Capture the cell that displays the provided text and extract its (X, Y) central coordinate. 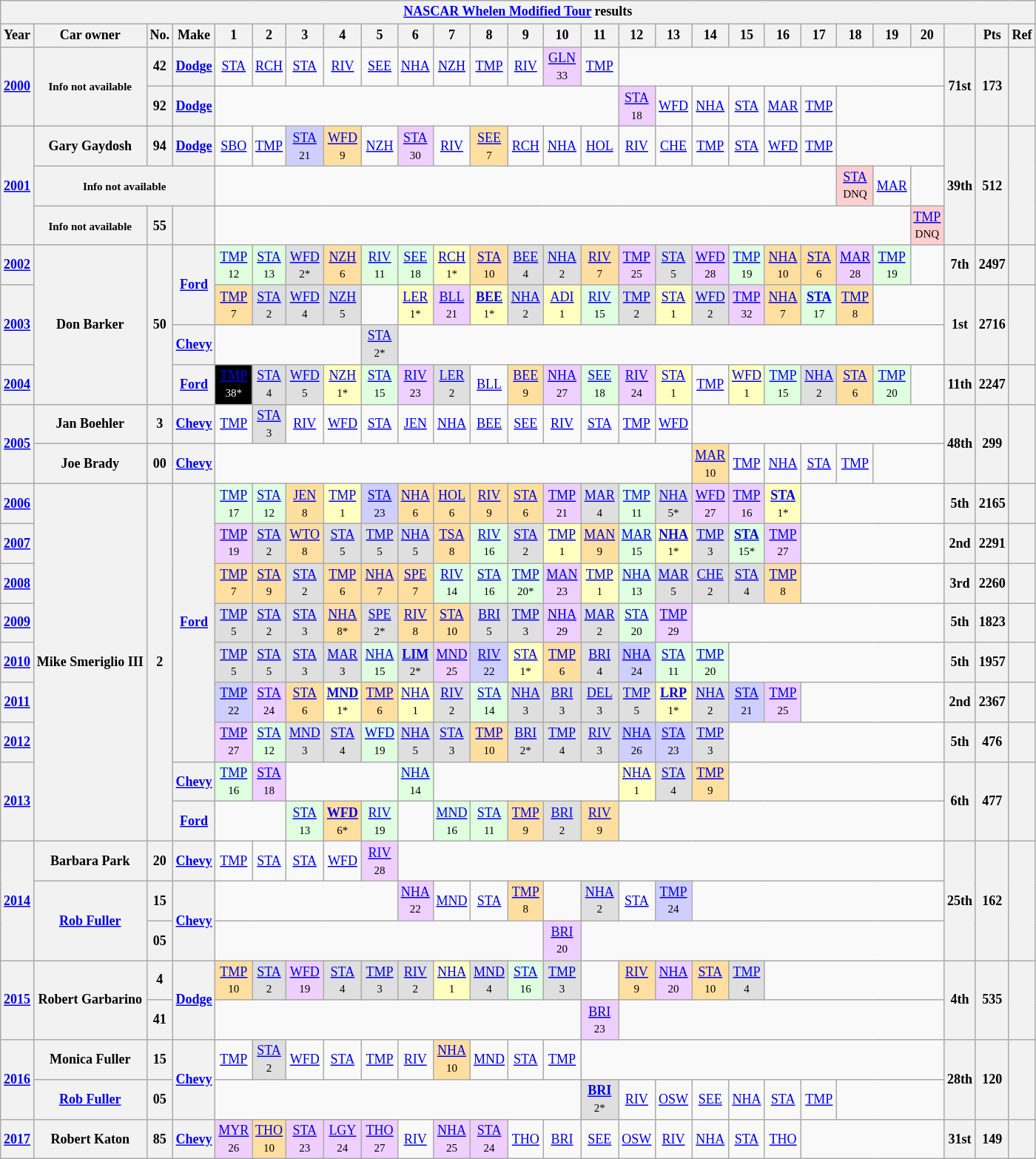
NZH 6 (343, 265)
MYR 26 (234, 1139)
BRI 4 (599, 662)
WFD 9 (343, 146)
NHA 15 (380, 662)
16 (783, 36)
2010 (18, 662)
Ref (1022, 36)
Don Barker (90, 324)
2002 (18, 265)
2165 (992, 503)
Pts (992, 36)
92 (160, 107)
SBO (234, 146)
STA DNQ (855, 186)
STA 2* (380, 345)
Year (18, 36)
STA 20 (637, 622)
6th (961, 801)
85 (160, 1139)
2000 (18, 86)
TMP 17 (234, 503)
ADI 1 (562, 305)
50 (160, 324)
NHA 8* (343, 622)
39th (961, 185)
Gary Gaydosh (90, 146)
BRI (562, 1139)
11 (599, 36)
MAR 10 (710, 464)
42 (160, 67)
94 (160, 146)
RCH 1* (451, 265)
WFD 2 (710, 305)
TMP 32 (747, 305)
BRI 5 (490, 622)
6 (415, 36)
NHA 27 (562, 384)
NASCAR Whelen Modified Tour results (518, 12)
2014 (18, 901)
TMP 22 (234, 702)
RIV 14 (451, 583)
RIV 23 (415, 384)
Make (194, 36)
NZH 1* (343, 384)
Robert Garbarino (90, 1001)
2011 (18, 702)
MND 4 (490, 981)
MAN 23 (562, 583)
TMP 2 (637, 305)
MAR 3 (343, 662)
31st (961, 1139)
MND 16 (451, 822)
299 (992, 444)
1st (961, 324)
TMP 12 (234, 265)
BEE (490, 424)
7 (451, 36)
STA 9 (269, 583)
120 (992, 1079)
STA 30 (415, 146)
1957 (992, 662)
STA 17 (819, 305)
162 (992, 901)
25th (961, 901)
JEN 8 (305, 503)
8 (490, 36)
BRI 3 (562, 702)
BEE 1* (490, 305)
2247 (992, 384)
THO 10 (269, 1139)
NHA 29 (562, 622)
LGY 24 (343, 1139)
LER 1* (415, 305)
RIV 24 (637, 384)
TSA 8 (451, 543)
CHE 2 (710, 583)
RIV 8 (415, 622)
RIV 16 (490, 543)
17 (819, 36)
2367 (992, 702)
1823 (992, 622)
9 (525, 36)
2291 (992, 543)
2001 (18, 185)
2003 (18, 324)
BEE 4 (525, 265)
TMP 38* (234, 384)
HOL 6 (451, 503)
2007 (18, 543)
CHE (673, 146)
TMP 29 (673, 622)
STA 14 (490, 702)
48th (961, 444)
TMP DNQ (927, 226)
NHA 3 (525, 702)
MND 1* (343, 702)
Mike Smeriglio III (90, 662)
MAR 2 (599, 622)
BLL (490, 384)
SEE 7 (490, 146)
535 (992, 1001)
13 (673, 36)
SPE 7 (415, 583)
JEN (415, 424)
12 (637, 36)
BEE 9 (525, 384)
RIV 7 (599, 265)
RIV 11 (380, 265)
TMP 15 (783, 384)
WTO 8 (305, 543)
RIV 28 (380, 861)
2016 (18, 1079)
Car owner (90, 36)
Joe Brady (90, 464)
2012 (18, 742)
00 (160, 464)
14 (710, 36)
No. (160, 36)
19 (892, 36)
MAR 4 (599, 503)
MAR 28 (855, 265)
173 (992, 86)
TMP 11 (637, 503)
MAR 5 (673, 583)
THO 27 (380, 1139)
NZH 5 (343, 305)
WFD 6* (343, 822)
NHA 26 (637, 742)
Robert Katon (90, 1139)
11th (961, 384)
5 (380, 36)
LIM 2* (415, 662)
NHA 24 (637, 662)
NHA 5* (673, 503)
BRI 20 (562, 941)
2017 (18, 1139)
WFD 1 (747, 384)
STA 15 (380, 384)
DEL 3 (599, 702)
LER 2 (451, 384)
10 (562, 36)
2005 (18, 444)
NHA 20 (673, 981)
MAN 9 (599, 543)
BLL 21 (451, 305)
NHA 13 (637, 583)
2004 (18, 384)
71st (961, 86)
SPE 2* (380, 622)
512 (992, 185)
BRI 23 (599, 1020)
RIV 3 (599, 742)
1 (234, 36)
4th (961, 1001)
7th (961, 265)
Jan Boehler (90, 424)
HOL (599, 146)
2497 (992, 265)
MAR 15 (637, 543)
WFD 28 (710, 265)
NHA 22 (415, 901)
WFD 5 (305, 384)
477 (992, 801)
RIV 19 (380, 822)
Monica Fuller (90, 1060)
2009 (18, 622)
2015 (18, 1001)
55 (160, 226)
GLN 33 (562, 67)
TMP 21 (562, 503)
2008 (18, 583)
RIV 15 (599, 305)
2260 (992, 583)
476 (992, 742)
WFD 27 (710, 503)
MND 25 (451, 662)
41 (160, 1020)
18 (855, 36)
RIV 22 (490, 662)
149 (992, 1139)
TMP 20* (525, 583)
3rd (961, 583)
NHA 6 (415, 503)
2013 (18, 801)
STA 15* (747, 543)
2006 (18, 503)
TMP 24 (673, 901)
2716 (992, 324)
NHA 1* (673, 543)
WFD 2* (305, 265)
BRI 2 (562, 822)
MND 3 (305, 742)
Barbara Park (90, 861)
28th (961, 1079)
NHA 25 (451, 1139)
WFD 4 (305, 305)
LRP 1* (673, 702)
NHA 14 (415, 782)
